Scan for the cell matching the given text and deliver its [x, y] coordinate at center. 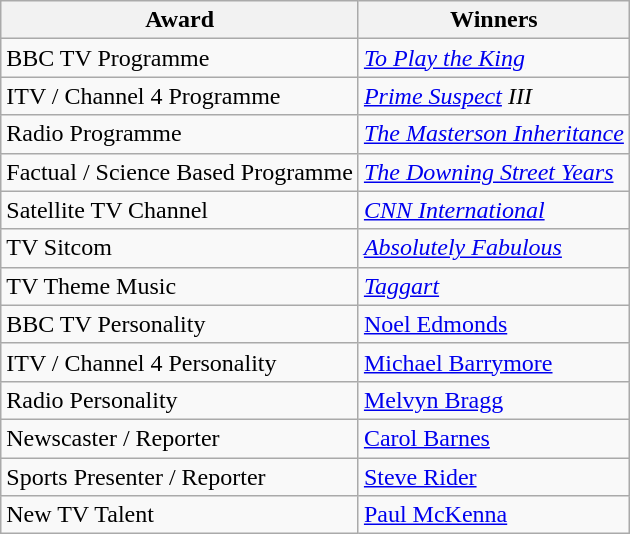
TV Sitcom [180, 248]
Michael Barrymore [494, 362]
Factual / Science Based Programme [180, 172]
Satellite TV Channel [180, 210]
Carol Barnes [494, 438]
The Downing Street Years [494, 172]
Radio Programme [180, 134]
Taggart [494, 286]
Prime Suspect III [494, 96]
ITV / Channel 4 Programme [180, 96]
Steve Rider [494, 477]
Absolutely Fabulous [494, 248]
BBC TV Personality [180, 324]
Award [180, 20]
ITV / Channel 4 Personality [180, 362]
Melvyn Bragg [494, 400]
Newscaster / Reporter [180, 438]
Sports Presenter / Reporter [180, 477]
Winners [494, 20]
To Play the King [494, 58]
BBC TV Programme [180, 58]
TV Theme Music [180, 286]
Noel Edmonds [494, 324]
Radio Personality [180, 400]
CNN International [494, 210]
The Masterson Inheritance [494, 134]
New TV Talent [180, 515]
Paul McKenna [494, 515]
